Locate the cell with the specified text and output its (x, y) center coordinate. 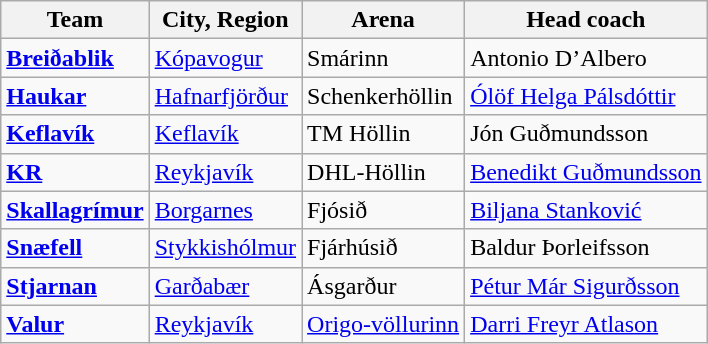
Kópavogur (225, 58)
Snæfell (75, 248)
City, Region (225, 20)
Benedikt Guðmundsson (586, 172)
Team (75, 20)
Antonio D’Albero (586, 58)
Baldur Þorleifsson (586, 248)
Haukar (75, 96)
Head coach (586, 20)
Ólöf Helga Pálsdóttir (586, 96)
KR (75, 172)
Breiðablik (75, 58)
Origo-völlurinn (384, 324)
TM Höllin (384, 134)
Ásgarður (384, 286)
Hafnarfjörður (225, 96)
Fjárhúsið (384, 248)
Biljana Stanković (586, 210)
Stjarnan (75, 286)
Schenkerhöllin (384, 96)
Arena (384, 20)
Valur (75, 324)
Garðabær (225, 286)
DHL-Höllin (384, 172)
Skallagrímur (75, 210)
Stykkishólmur (225, 248)
Darri Freyr Atlason (586, 324)
Jón Guðmundsson (586, 134)
Borgarnes (225, 210)
Fjósið (384, 210)
Pétur Már Sigurðsson (586, 286)
Smárinn (384, 58)
